Return (x, y) of the center of cell containing provided text 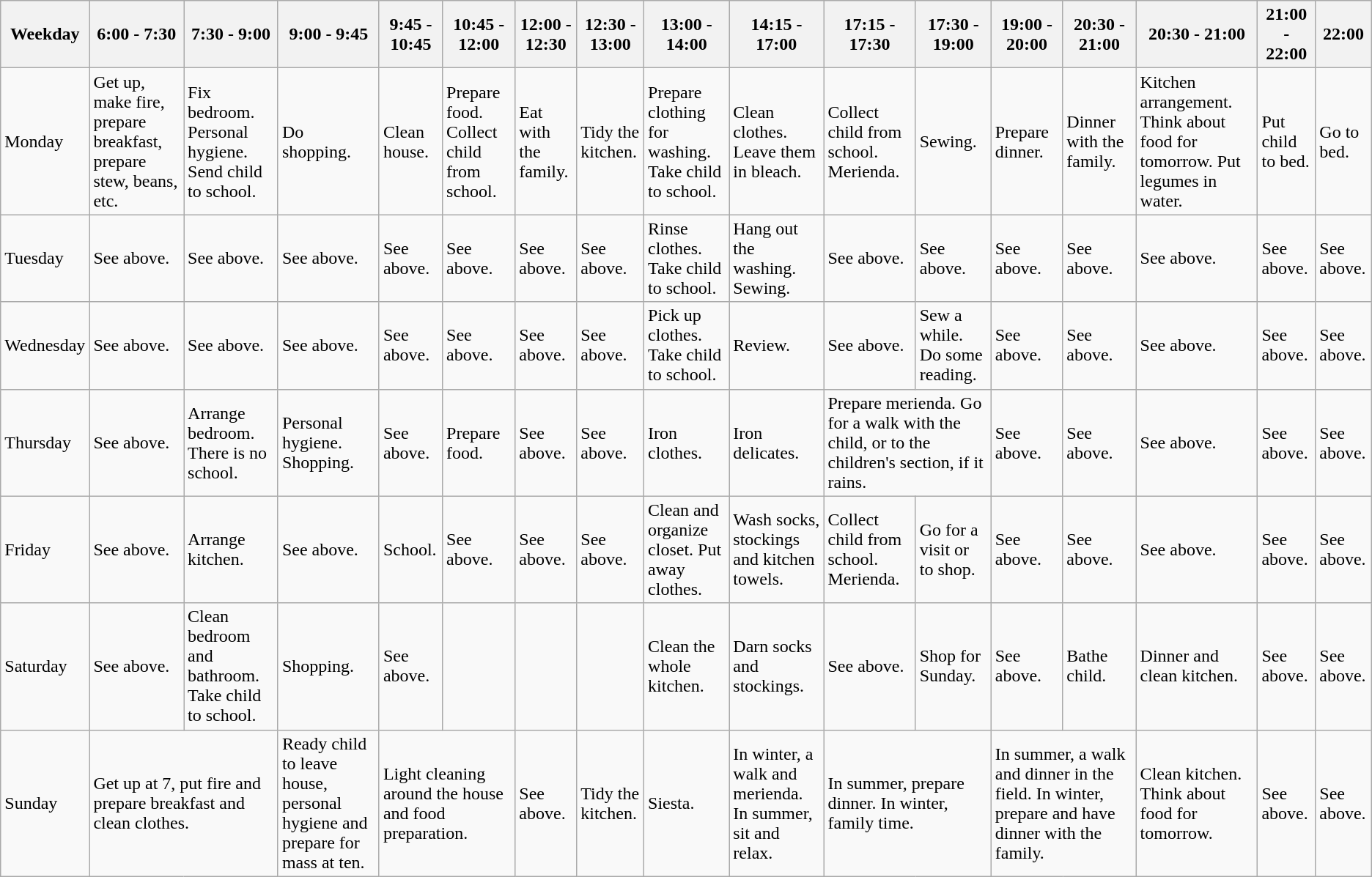
Clean bedroom and bathroom. Take child to school. (232, 667)
Prepare food. Collect child from school. (479, 141)
Clean and organize closet. Put away clothes. (687, 549)
19:00 - 20:00 (1027, 34)
Go to bed. (1343, 141)
Arrange bedroom. There is no school. (232, 443)
Do shopping. (328, 141)
Sewing. (953, 141)
9:00 - 9:45 (328, 34)
Saturday (45, 667)
Wednesday (45, 346)
Dinner and clean kitchen. (1197, 667)
In summer, a walk and dinner in the field. In winter, prepare and have dinner with the family. (1063, 803)
Sunday (45, 803)
Kitchen arrangement. Think about food for tomorrow. Put legumes in water. (1197, 141)
Get up, make fire, prepare breakfast, prepare stew, beans, etc. (136, 141)
Weekday (45, 34)
Fix bedroom. Personal hygiene. Send child to school. (232, 141)
Review. (777, 346)
Arrange kitchen. (232, 549)
Wash socks, stockings and kitchen towels. (777, 549)
Put child to bed. (1287, 141)
School. (410, 549)
Darn socks and stockings. (777, 667)
Tuesday (45, 258)
Clean kitchen. Think about food for tomorrow. (1197, 803)
12:00 - 12:30 (546, 34)
Shopping. (328, 667)
Hang out the washing. Sewing. (777, 258)
Personal hygiene. Shopping. (328, 443)
13:00 - 14:00 (687, 34)
Ready child to leave house, personal hygiene and prepare for mass at ten. (328, 803)
17:30 - 19:00 (953, 34)
Rinse clothes. Take child to school. (687, 258)
22:00 (1343, 34)
Sew a while. Do some reading. (953, 346)
7:30 - 9:00 (232, 34)
10:45 - 12:00 (479, 34)
Prepare clothing for washing. Take child to school. (687, 141)
Siesta. (687, 803)
Friday (45, 549)
14:15 - 17:00 (777, 34)
In winter, a walk and merienda. In summer, sit and relax. (777, 803)
Shop for Sunday. (953, 667)
Dinner with the family. (1099, 141)
Clean house. (410, 141)
Clean the whole kitchen. (687, 667)
12:30 - 13:00 (611, 34)
Eat with the family. (546, 141)
6:00 - 7:30 (136, 34)
Iron delicates. (777, 443)
Thursday (45, 443)
17:15 - 17:30 (869, 34)
In summer, prepare dinner. In winter, family time. (907, 803)
Prepare dinner. (1027, 141)
Iron clothes. (687, 443)
Prepare food. (479, 443)
Go for a visit or to shop. (953, 549)
Monday (45, 141)
Light cleaning around the house and food preparation. (447, 803)
Pick up clothes. Take child to school. (687, 346)
Bathe child. (1099, 667)
Get up at 7, put fire and prepare breakfast and clean clothes. (184, 803)
9:45 - 10:45 (410, 34)
Clean clothes. Leave them in bleach. (777, 141)
Prepare merienda. Go for a walk with the child, or to the children's section, if it rains. (907, 443)
21:00 - 22:00 (1287, 34)
